For the text-containing cell, return its midpoint in [x, y] coordinate format. 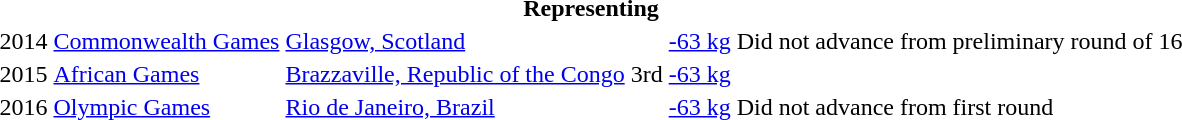
Glasgow, Scotland [455, 41]
Commonwealth Games [166, 41]
Brazzaville, Republic of the Congo [455, 74]
3rd [646, 74]
African Games [166, 74]
